Capture the cell that displays the provided text and extract its (x, y) central coordinate. 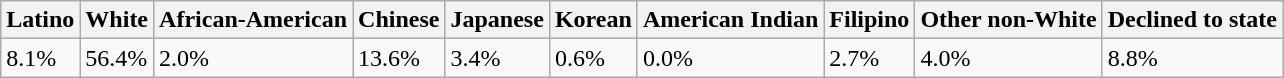
8.8% (1192, 58)
8.1% (40, 58)
African-American (254, 20)
0.0% (730, 58)
Korean (593, 20)
2.0% (254, 58)
Latino (40, 20)
56.4% (117, 58)
Chinese (399, 20)
Other non-White (1008, 20)
2.7% (870, 58)
3.4% (497, 58)
Declined to state (1192, 20)
13.6% (399, 58)
4.0% (1008, 58)
0.6% (593, 58)
White (117, 20)
American Indian (730, 20)
Japanese (497, 20)
Filipino (870, 20)
